Identify which cell holds the provided text, then report its (X, Y) central coordinate. 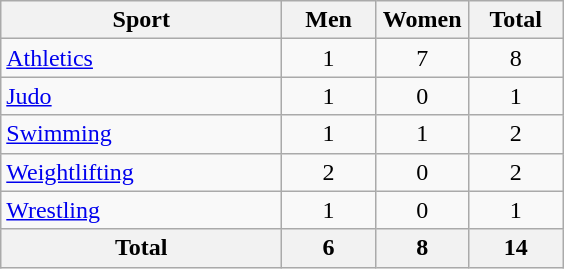
Weightlifting (142, 172)
Swimming (142, 134)
14 (516, 248)
Judo (142, 96)
Wrestling (142, 210)
7 (422, 58)
6 (329, 248)
Women (422, 20)
Athletics (142, 58)
Sport (142, 20)
Men (329, 20)
